Extract the [x, y] coordinate from the center of the cell holding the provided text.  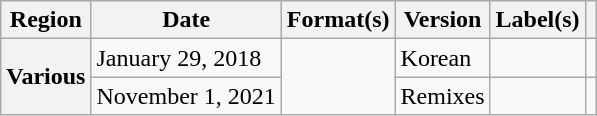
Remixes [442, 96]
Region [46, 20]
Format(s) [338, 20]
November 1, 2021 [186, 96]
Label(s) [538, 20]
Various [46, 77]
January 29, 2018 [186, 58]
Version [442, 20]
Date [186, 20]
Korean [442, 58]
